From the cell containing the given text, extract its center point as [X, Y] coordinate. 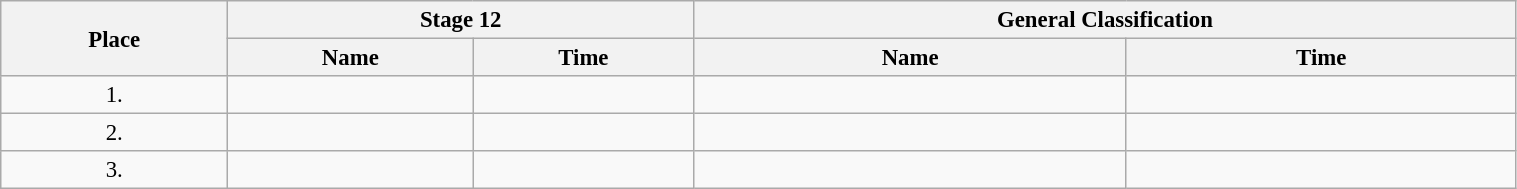
General Classification [1105, 20]
2. [114, 133]
Place [114, 38]
1. [114, 95]
Stage 12 [461, 20]
3. [114, 170]
